Detect which cell encompasses the target text, then output its (x, y) center coordinate. 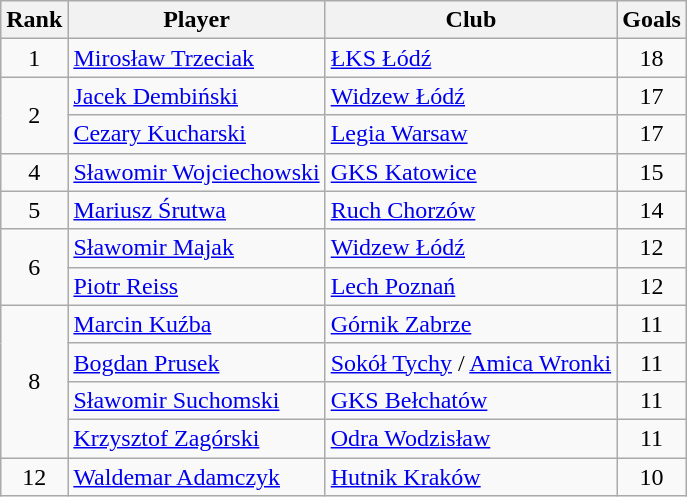
Legia Warsaw (471, 134)
8 (34, 381)
Sokół Tychy / Amica Wronki (471, 362)
Mariusz Śrutwa (196, 210)
2 (34, 115)
Sławomir Suchomski (196, 400)
Górnik Zabrze (471, 324)
Lech Poznań (471, 286)
GKS Bełchatów (471, 400)
Krzysztof Zagórski (196, 438)
ŁKS Łódź (471, 58)
5 (34, 210)
Mirosław Trzeciak (196, 58)
18 (652, 58)
Ruch Chorzów (471, 210)
1 (34, 58)
Waldemar Adamczyk (196, 477)
Goals (652, 20)
Club (471, 20)
Player (196, 20)
Jacek Dembiński (196, 96)
Sławomir Majak (196, 248)
Sławomir Wojciechowski (196, 172)
Hutnik Kraków (471, 477)
4 (34, 172)
Bogdan Prusek (196, 362)
Rank (34, 20)
6 (34, 267)
10 (652, 477)
Marcin Kuźba (196, 324)
Odra Wodzisław (471, 438)
Piotr Reiss (196, 286)
15 (652, 172)
14 (652, 210)
GKS Katowice (471, 172)
Cezary Kucharski (196, 134)
